Return the [x, y] coordinate for the center point of the cell that contains the specified text.  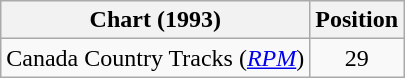
29 [357, 58]
Chart (1993) [156, 20]
Position [357, 20]
Canada Country Tracks (RPM) [156, 58]
